Output the [X, Y] coordinate of the center of the cell containing the given text.  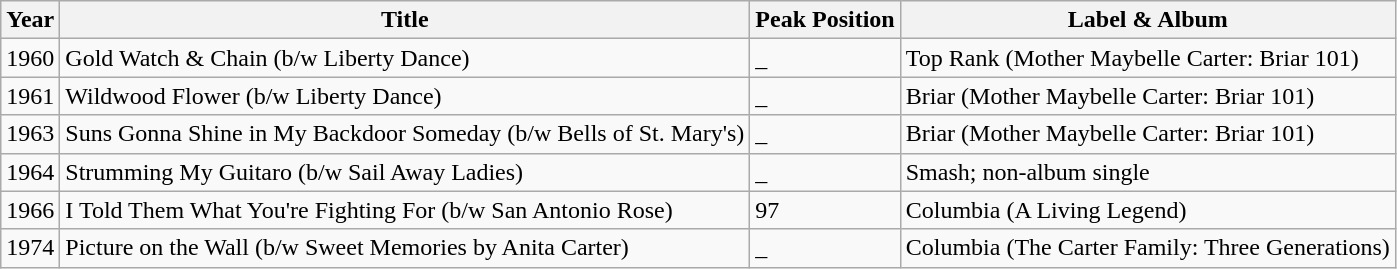
Smash; non-album single [1148, 172]
Gold Watch & Chain (b/w Liberty Dance) [405, 58]
Columbia (A Living Legend) [1148, 210]
Top Rank (Mother Maybelle Carter: Briar 101) [1148, 58]
1964 [30, 172]
Title [405, 20]
Year [30, 20]
Peak Position [825, 20]
1963 [30, 134]
97 [825, 210]
Label & Album [1148, 20]
Picture on the Wall (b/w Sweet Memories by Anita Carter) [405, 248]
1961 [30, 96]
Wildwood Flower (b/w Liberty Dance) [405, 96]
1960 [30, 58]
I Told Them What You're Fighting For (b/w San Antonio Rose) [405, 210]
1974 [30, 248]
Suns Gonna Shine in My Backdoor Someday (b/w Bells of St. Mary's) [405, 134]
1966 [30, 210]
Columbia (The Carter Family: Three Generations) [1148, 248]
Strumming My Guitaro (b/w Sail Away Ladies) [405, 172]
